From the cell containing the given text, extract its center point as [X, Y] coordinate. 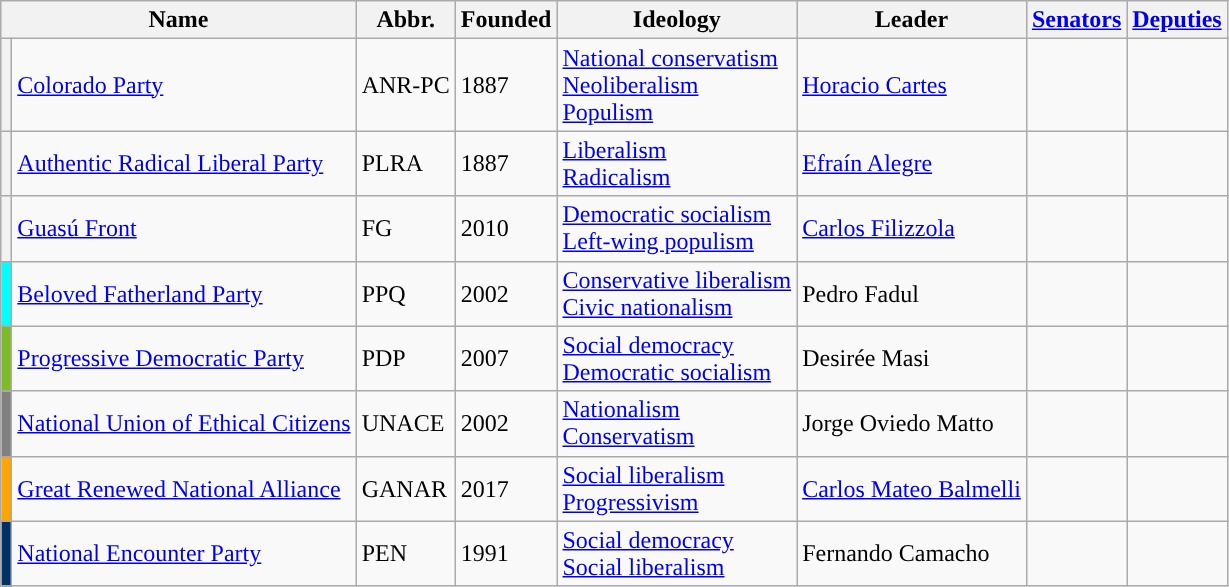
Beloved Fatherland Party [184, 294]
Carlos Mateo Balmelli [912, 488]
NationalismConservatism [677, 424]
National Union of Ethical Citizens [184, 424]
FG [406, 228]
1991 [506, 554]
GANAR [406, 488]
National conservatismNeoliberalismPopulism [677, 85]
Conservative liberalismCivic nationalism [677, 294]
Deputies [1177, 20]
PDP [406, 358]
Colorado Party [184, 85]
Social democracyDemocratic socialism [677, 358]
Social democracySocial liberalism [677, 554]
Social liberalismProgressivism [677, 488]
Senators [1076, 20]
PPQ [406, 294]
Pedro Fadul [912, 294]
Jorge Oviedo Matto [912, 424]
Carlos Filizzola [912, 228]
Horacio Cartes [912, 85]
Guasú Front [184, 228]
Ideology [677, 20]
Authentic Radical Liberal Party [184, 164]
Abbr. [406, 20]
PLRA [406, 164]
Democratic socialismLeft-wing populism [677, 228]
Name [178, 20]
LiberalismRadicalism [677, 164]
National Encounter Party [184, 554]
PEN [406, 554]
Progressive Democratic Party [184, 358]
Fernando Camacho [912, 554]
Leader [912, 20]
2017 [506, 488]
ANR-PC [406, 85]
Founded [506, 20]
2010 [506, 228]
Efraín Alegre [912, 164]
UNACE [406, 424]
Desirée Masi [912, 358]
Great Renewed National Alliance [184, 488]
2007 [506, 358]
